Return (X, Y) of the center of cell containing provided text 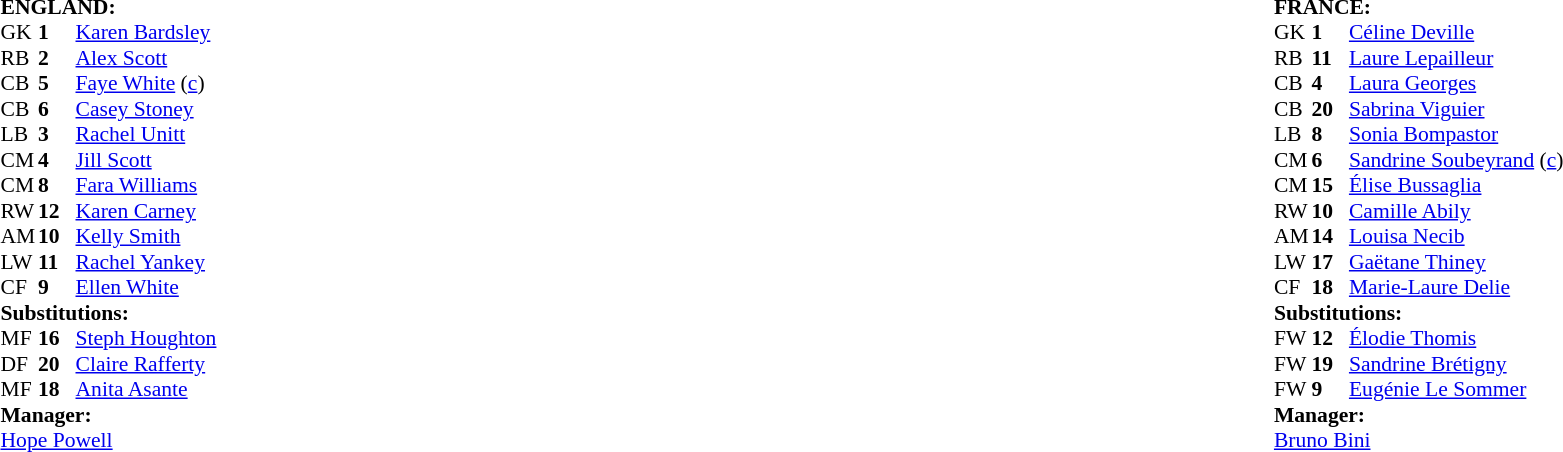
Jill Scott (146, 160)
Claire Rafferty (146, 364)
Faye White (c) (146, 83)
19 (1330, 364)
3 (57, 135)
Fara Williams (146, 185)
Anita Asante (146, 389)
Substitutions: (108, 313)
DF (19, 364)
2 (57, 58)
Rachel Unitt (146, 135)
Ellen White (146, 287)
Casey Stoney (146, 109)
Karen Carney (146, 211)
Manager: (108, 415)
17 (1330, 262)
Karen Bardsley (146, 33)
Kelly Smith (146, 237)
5 (57, 83)
Alex Scott (146, 58)
16 (57, 339)
Steph Houghton (146, 339)
14 (1330, 237)
Rachel Yankey (146, 262)
15 (1330, 185)
